Output the [x, y] coordinate of the center of the cell containing the given text.  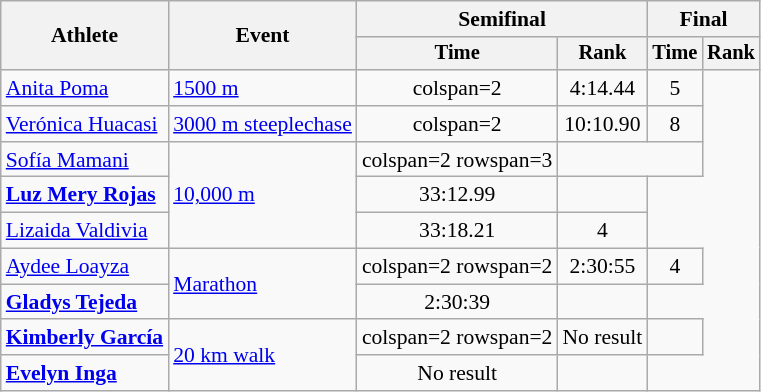
8 [674, 124]
33:18.21 [458, 231]
Athlete [84, 36]
Evelyn Inga⁣⁣ [84, 373]
10,000 m [262, 196]
Verónica Huacasi⁣ [84, 124]
Sofía Mamani⁣⁣ [84, 160]
1500 m [262, 88]
2:30:39 [458, 302]
3000 m steeplechase [262, 124]
Anita Poma⁣⁣ [84, 88]
4:14.44 [602, 88]
Marathon [262, 284]
Semifinal [502, 19]
Kimberly García [84, 338]
2:30:55 [602, 267]
33:12.99 [458, 195]
Final [703, 19]
Luz Mery Rojas [84, 195]
Gladys Tejeda⁣ [84, 302]
Lizaida Valdivia⁣⁣ [84, 231]
10:10.90 [602, 124]
colspan=2 rowspan=3 [458, 160]
Event [262, 36]
5 [674, 88]
Aydee Loayza⁣ [84, 267]
20 km walk [262, 356]
